For the text-containing cell, return its midpoint in (X, Y) coordinate format. 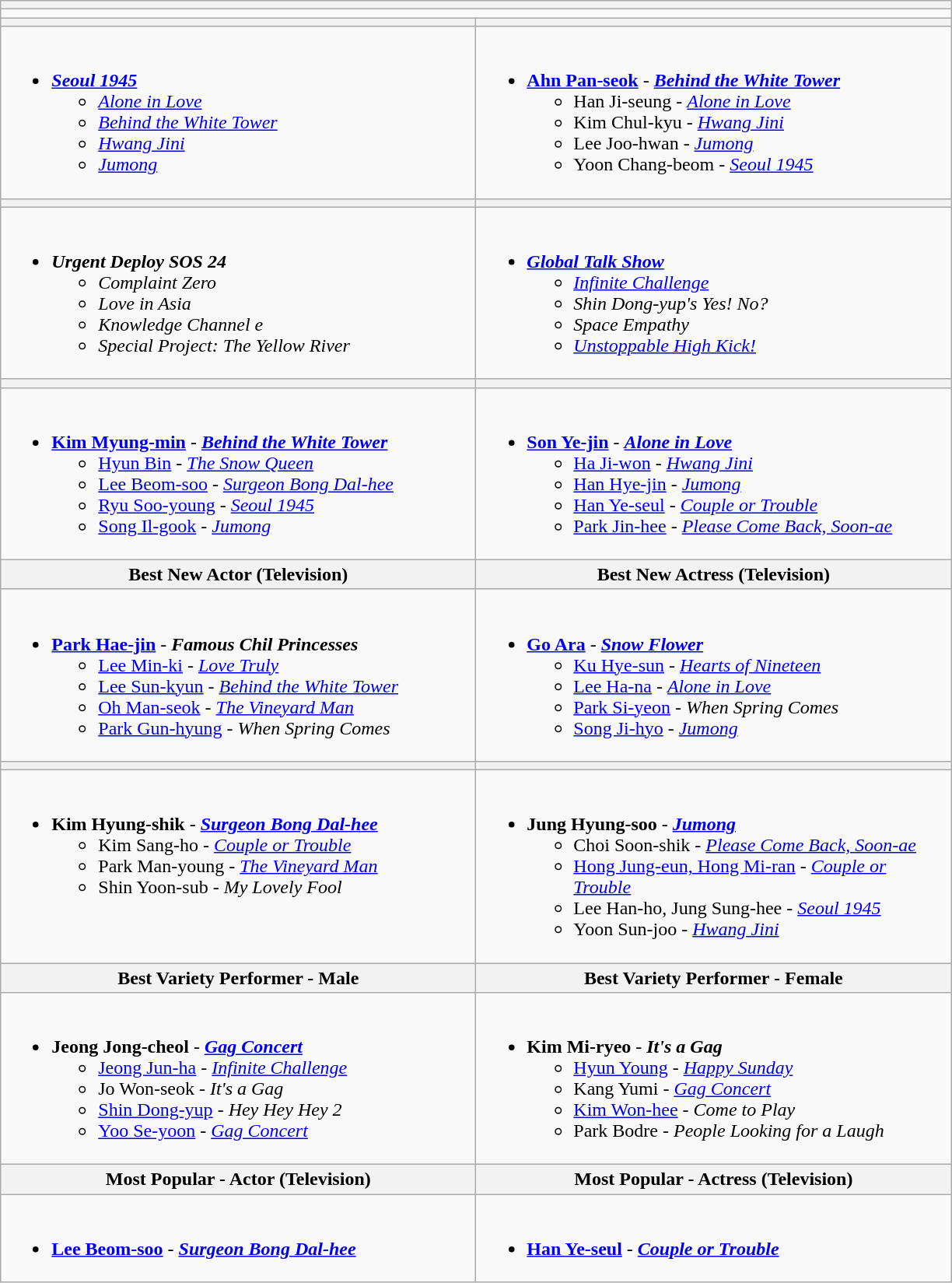
Ahn Pan-seok - Behind the White TowerHan Ji-seung - Alone in LoveKim Chul-kyu - Hwang JiniLee Joo-hwan - JumongYoon Chang-beom - Seoul 1945 (714, 112)
Best New Actress (Television) (714, 574)
Most Popular - Actress (Television) (714, 1180)
Best Variety Performer - Male (238, 978)
Seoul 1945Alone in LoveBehind the White TowerHwang JiniJumong (238, 112)
Global Talk ShowInfinite ChallengeShin Dong-yup's Yes! No?Space EmpathyUnstoppable High Kick! (714, 293)
Kim Hyung-shik - Surgeon Bong Dal-heeKim Sang-ho - Couple or TroublePark Man-young - The Vineyard ManShin Yoon-sub - My Lovely Fool (238, 866)
Lee Beom-soo - Surgeon Bong Dal-hee (238, 1239)
Urgent Deploy SOS 24Complaint ZeroLove in AsiaKnowledge Channel eSpecial Project: The Yellow River (238, 293)
Jeong Jong-cheol - Gag ConcertJeong Jun-ha - Infinite ChallengeJo Won-seok - It's a GagShin Dong-yup - Hey Hey Hey 2Yoo Se-yoon - Gag Concert (238, 1078)
Go Ara - Snow FlowerKu Hye-sun - Hearts of NineteenLee Ha-na - Alone in LovePark Si-yeon - When Spring ComesSong Ji-hyo - Jumong (714, 675)
Han Ye-seul - Couple or Trouble (714, 1239)
Kim Myung-min - Behind the White TowerHyun Bin - The Snow QueenLee Beom-soo - Surgeon Bong Dal-heeRyu Soo-young - Seoul 1945Song Il-gook - Jumong (238, 473)
Best New Actor (Television) (238, 574)
Best Variety Performer - Female (714, 978)
Kim Mi-ryeo - It's a GagHyun Young - Happy SundayKang Yumi - Gag ConcertKim Won-hee - Come to PlayPark Bodre - People Looking for a Laugh (714, 1078)
Most Popular - Actor (Television) (238, 1180)
Son Ye-jin - Alone in LoveHa Ji-won - Hwang JiniHan Hye-jin - JumongHan Ye-seul - Couple or TroublePark Jin-hee - Please Come Back, Soon-ae (714, 473)
